Locate the cell with the specified text and output its (x, y) center coordinate. 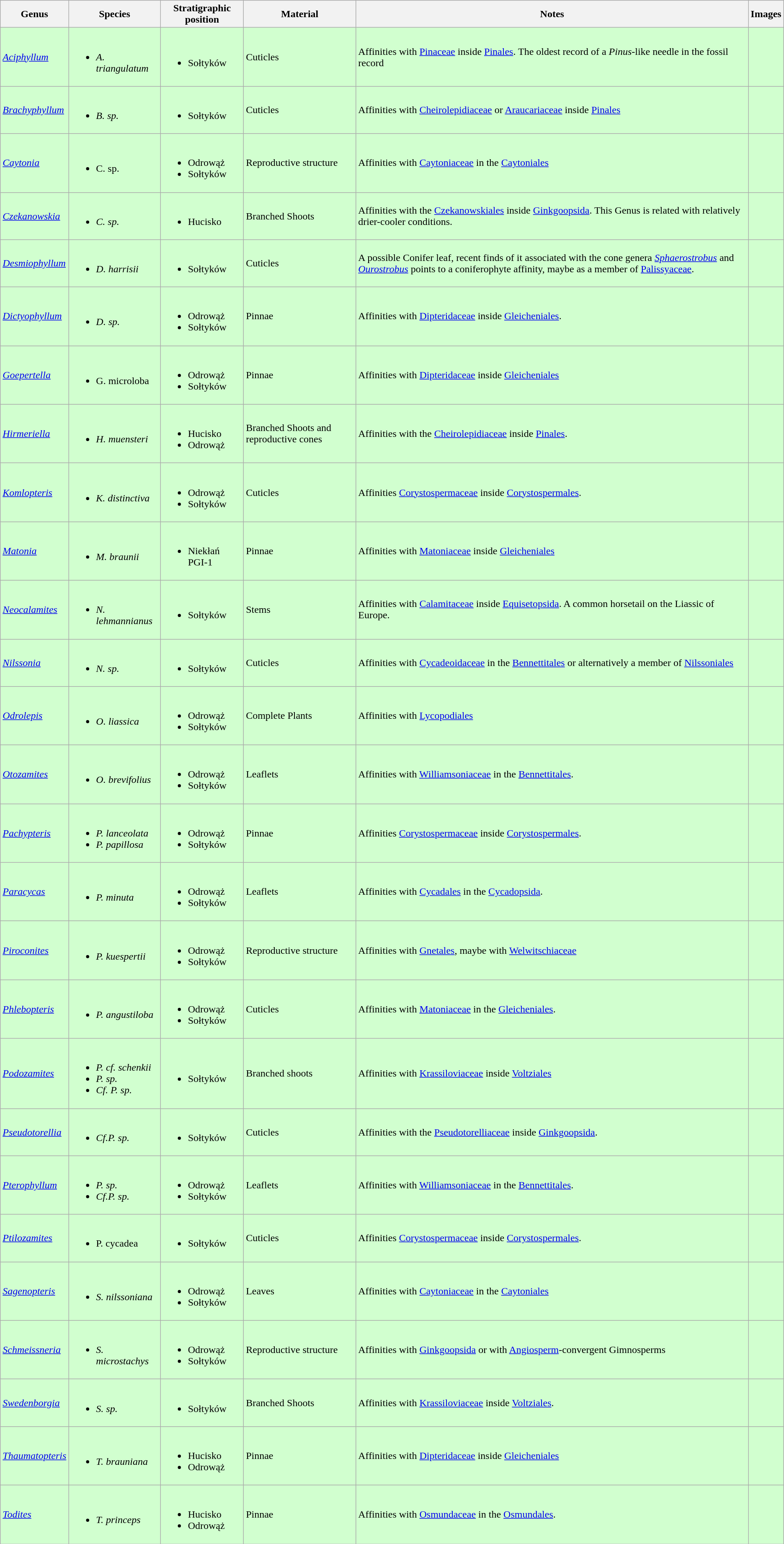
P. lanceolataP. papillosa (115, 833)
Schmeissneria (34, 1350)
N. lehmannianus (115, 609)
P. sp.Cf.P. sp. (115, 1185)
Affinities with Lycopodiales (552, 716)
G. microloba (115, 375)
Brachyphyllum (34, 110)
Matonia (34, 551)
Goepertella (34, 375)
Caytonia (34, 163)
Ptilozamites (34, 1238)
Swedenborgia (34, 1402)
Material (300, 14)
Nilssonia (34, 663)
Hucisko (202, 216)
N. sp. (115, 663)
Phlebopteris (34, 1009)
T. princeps (115, 1514)
Affinities with Gnetales, maybe with Welwitschiaceae (552, 950)
Czekanowskia (34, 216)
H. muensteri (115, 434)
Podozamites (34, 1073)
S. microstachys (115, 1350)
Affinities with Matoniaceae in the Gleicheniales. (552, 1009)
Affinities with Krassiloviaceae inside Voltziales (552, 1073)
Odrolepis (34, 716)
Pterophyllum (34, 1185)
Stratigraphic position (202, 14)
D. sp. (115, 316)
Neocalamites (34, 609)
S. nilssoniana (115, 1291)
Affinities with Pinaceae inside Pinales. The oldest record of a Pinus-like needle in the fossil record (552, 57)
M. braunii (115, 551)
Species (115, 14)
Images (766, 14)
Affinities with Matoniaceae inside Gleicheniales (552, 551)
O. brevifolius (115, 775)
Otozamites (34, 775)
A. triangulatum (115, 57)
Genus (34, 14)
Affinities with Cheirolepidiaceae or Araucariaceae inside Pinales (552, 110)
Affinities with Krassiloviaceae inside Voltziales. (552, 1402)
Komlopteris (34, 492)
Pseudotorellia (34, 1132)
Sagenopteris (34, 1291)
T. brauniana (115, 1456)
P. kuespertii (115, 950)
Affinities with the Cheirolepidiaceae inside Pinales. (552, 434)
Leaves (300, 1291)
K. distinctiva (115, 492)
Todites (34, 1514)
Branched shoots (300, 1073)
Desmiophyllum (34, 263)
Affinities with Cycadales in the Cycadopsida. (552, 892)
P. cf. schenkii P. sp.Cf. P. sp. (115, 1073)
Aciphyllum (34, 57)
Affinities with Ginkgoopsida or with Angiosperm-convergent Gimnosperms (552, 1350)
Dictyophyllum (34, 316)
S. sp. (115, 1402)
B. sp. (115, 110)
Notes (552, 14)
Affinities with the Pseudotorelliaceae inside Ginkgoopsida. (552, 1132)
Niekłań PGI-1 (202, 551)
D. harrisii (115, 263)
Affinities with Cycadeoidaceae in the Bennettitales or alternatively a member of Nilssoniales (552, 663)
P. cycadea (115, 1238)
Pachypteris (34, 833)
Complete Plants (300, 716)
Affinities with Osmundaceae in the Osmundales. (552, 1514)
P. angustiloba (115, 1009)
Thaumatopteris (34, 1456)
Affinities with Calamitaceae inside Equisetopsida. A common horsetail on the Liassic of Europe. (552, 609)
Paracycas (34, 892)
Hirmeriella (34, 434)
Affinities with the Czekanowskiales inside Ginkgoopsida. This Genus is related with relatively drier-cooler conditions. (552, 216)
Cf.P. sp. (115, 1132)
Branched Shoots and reproductive cones (300, 434)
Stems (300, 609)
O. liassica (115, 716)
Affinities with Dipteridaceae inside Gleicheniales. (552, 316)
Piroconites (34, 950)
P. minuta (115, 892)
